For the text-containing cell, return its midpoint in [X, Y] coordinate format. 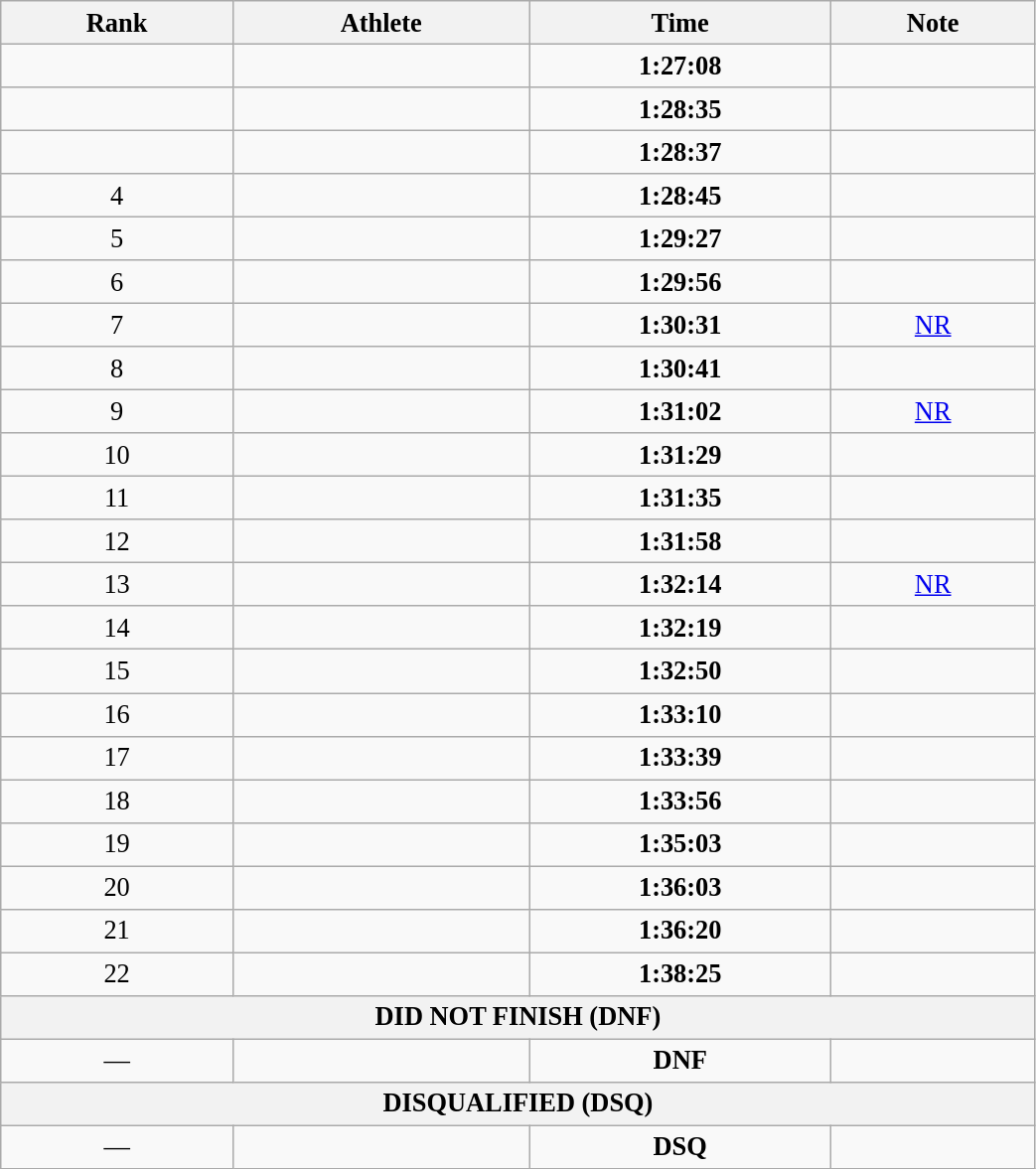
17 [117, 758]
6 [117, 282]
DID NOT FINISH (DNF) [518, 1017]
5 [117, 238]
1:30:41 [679, 368]
12 [117, 541]
1:28:37 [679, 152]
10 [117, 455]
1:32:19 [679, 628]
1:28:35 [679, 108]
9 [117, 411]
7 [117, 325]
1:31:58 [679, 541]
1:38:25 [679, 973]
1:33:10 [679, 714]
16 [117, 714]
20 [117, 887]
1:36:20 [679, 931]
1:32:50 [679, 671]
13 [117, 584]
Rank [117, 22]
1:33:56 [679, 801]
Note [933, 22]
1:31:35 [679, 498]
DISQUALIFIED (DSQ) [518, 1103]
4 [117, 196]
1:36:03 [679, 887]
1:28:45 [679, 196]
1:31:02 [679, 411]
1:29:56 [679, 282]
1:35:03 [679, 844]
1:33:39 [679, 758]
1:30:31 [679, 325]
1:27:08 [679, 66]
19 [117, 844]
8 [117, 368]
DNF [679, 1060]
Athlete [381, 22]
22 [117, 973]
11 [117, 498]
21 [117, 931]
1:31:29 [679, 455]
14 [117, 628]
18 [117, 801]
1:32:14 [679, 584]
1:29:27 [679, 238]
15 [117, 671]
DSQ [679, 1147]
Time [679, 22]
